Find where the given text appears and provide that cell's center as (X, Y) coordinate. 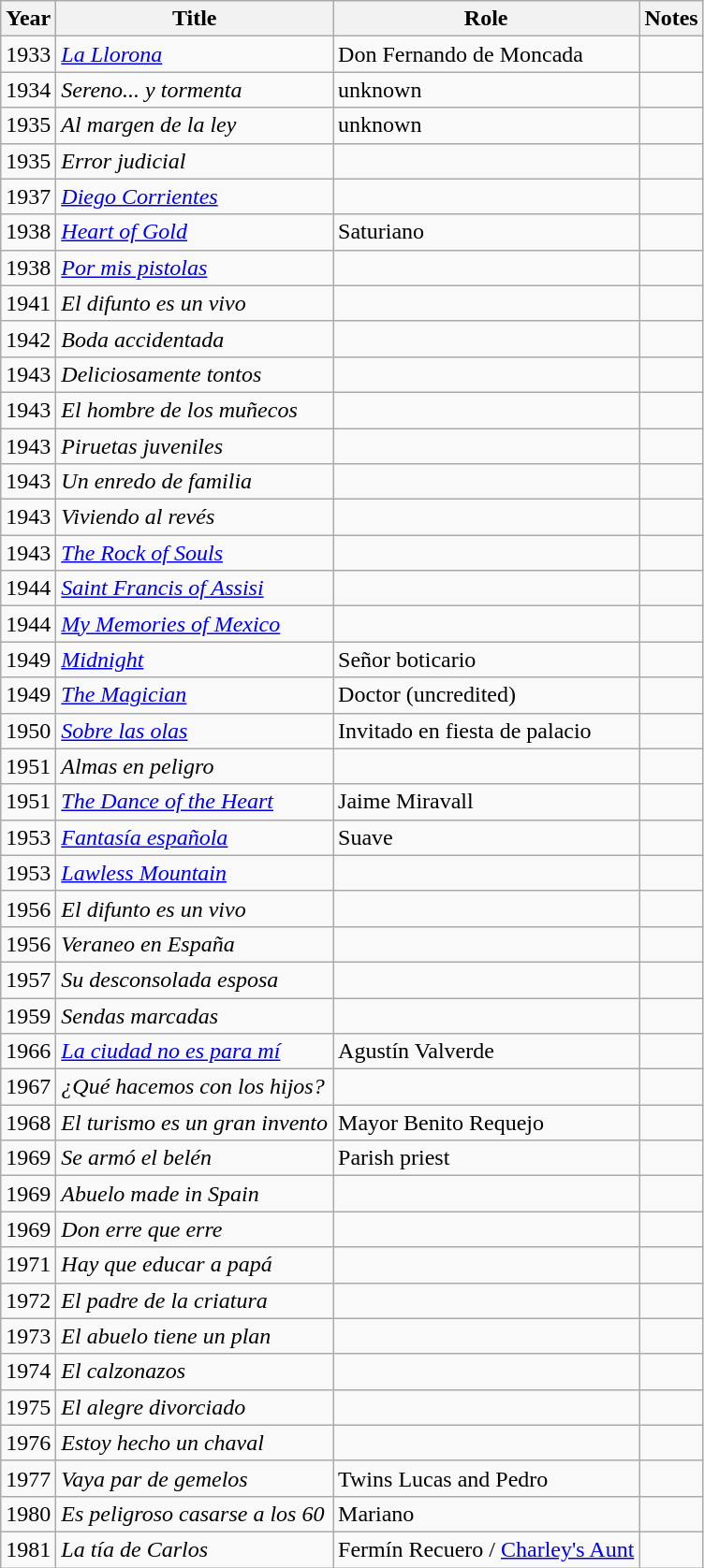
Señor boticario (487, 660)
1975 (28, 1407)
Twins Lucas and Pedro (487, 1478)
Heart of Gold (195, 232)
1950 (28, 731)
The Magician (195, 695)
Role (487, 19)
Mariano (487, 1514)
El padre de la criatura (195, 1300)
Fermín Recuero / Charley's Aunt (487, 1549)
Un enredo de familia (195, 482)
Don Fernando de Moncada (487, 54)
1941 (28, 303)
Agustín Valverde (487, 1052)
1933 (28, 54)
Parish priest (487, 1158)
Veraneo en España (195, 944)
Notes (671, 19)
1942 (28, 339)
Saint Francis of Assisi (195, 588)
Boda accidentada (195, 339)
Abuelo made in Spain (195, 1194)
Al margen de la ley (195, 125)
Sobre las olas (195, 731)
Jaime Miravall (487, 802)
El abuelo tiene un plan (195, 1336)
La ciudad no es para mí (195, 1052)
1981 (28, 1549)
Vaya par de gemelos (195, 1478)
Sereno... y tormenta (195, 90)
Doctor (uncredited) (487, 695)
1967 (28, 1087)
1966 (28, 1052)
1971 (28, 1265)
Saturiano (487, 232)
El alegre divorciado (195, 1407)
1974 (28, 1372)
1937 (28, 196)
Year (28, 19)
Estoy hecho un chaval (195, 1443)
El turismo es un gran invento (195, 1123)
Se armó el belén (195, 1158)
Su desconsolada esposa (195, 980)
1959 (28, 1015)
La Llorona (195, 54)
The Rock of Souls (195, 553)
Almas en peligro (195, 766)
Fantasía española (195, 837)
Piruetas juveniles (195, 446)
El hombre de los muñecos (195, 410)
Title (195, 19)
1968 (28, 1123)
El calzonazos (195, 1372)
1980 (28, 1514)
1972 (28, 1300)
1977 (28, 1478)
Suave (487, 837)
Midnight (195, 660)
Invitado en fiesta de palacio (487, 731)
La tía de Carlos (195, 1549)
The Dance of the Heart (195, 802)
Mayor Benito Requejo (487, 1123)
1976 (28, 1443)
Deliciosamente tontos (195, 374)
Diego Corrientes (195, 196)
Sendas marcadas (195, 1015)
Error judicial (195, 161)
My Memories of Mexico (195, 624)
Lawless Mountain (195, 873)
Don erre que erre (195, 1229)
Hay que educar a papá (195, 1265)
Es peligroso casarse a los 60 (195, 1514)
¿Qué hacemos con los hijos? (195, 1087)
1957 (28, 980)
1934 (28, 90)
Por mis pistolas (195, 268)
Viviendo al revés (195, 517)
1973 (28, 1336)
